Capture the cell that displays the provided text and extract its (X, Y) central coordinate. 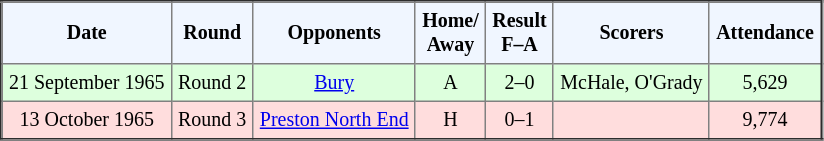
Attendance (765, 33)
Preston North End (334, 120)
0–1 (520, 120)
9,774 (765, 120)
Round (212, 33)
Bury (334, 83)
Scorers (631, 33)
2–0 (520, 83)
Round 2 (212, 83)
H (450, 120)
ResultF–A (520, 33)
A (450, 83)
Round 3 (212, 120)
21 September 1965 (87, 83)
Home/Away (450, 33)
Opponents (334, 33)
13 October 1965 (87, 120)
5,629 (765, 83)
Date (87, 33)
McHale, O'Grady (631, 83)
